Pinpoint the cell where the given text exists, returning its [X, Y] midpoint coordinate. 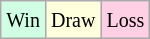
Draw [72, 20]
Loss [126, 20]
Win [24, 20]
